Pinpoint the cell where the given text exists, returning its (x, y) midpoint coordinate. 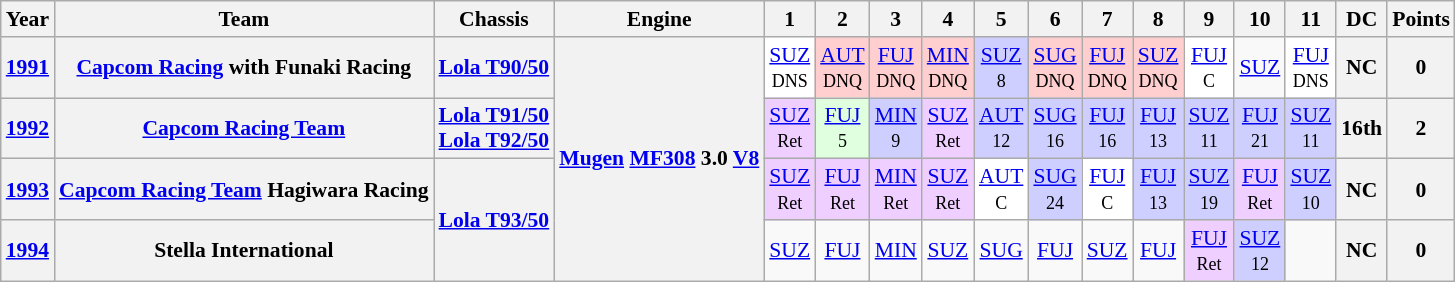
7 (1108, 19)
3 (896, 19)
1992 (28, 128)
SUZ19 (1210, 190)
Capcom Racing with Funaki Racing (244, 68)
5 (1001, 19)
SUZ10 (1310, 190)
Team (244, 19)
Engine (659, 19)
MINRet (896, 190)
FUJ5 (842, 128)
SUG (1001, 250)
Mugen MF308 3.0 V8 (659, 159)
Capcom Racing Team Hagiwara Racing (244, 190)
SUZ12 (1260, 250)
SUG16 (1054, 128)
Chassis (494, 19)
MINDNQ (948, 68)
DC (1362, 19)
SUGDNQ (1054, 68)
Points (1421, 19)
Lola T91/50Lola T92/50 (494, 128)
FUJ21 (1260, 128)
MIN9 (896, 128)
8 (1158, 19)
Lola T93/50 (494, 220)
SUZDNQ (1158, 68)
AUTC (1001, 190)
SUZ8 (1001, 68)
10 (1260, 19)
FUJDNS (1310, 68)
AUT12 (1001, 128)
1991 (28, 68)
Capcom Racing Team (244, 128)
SUG24 (1054, 190)
6 (1054, 19)
FUJ16 (1108, 128)
1 (790, 19)
MIN (896, 250)
11 (1310, 19)
16th (1362, 128)
1994 (28, 250)
SUZDNS (790, 68)
1993 (28, 190)
Lola T90/50 (494, 68)
AUTDNQ (842, 68)
Year (28, 19)
4 (948, 19)
Stella International (244, 250)
9 (1210, 19)
